From the cell containing the given text, extract its center point as [x, y] coordinate. 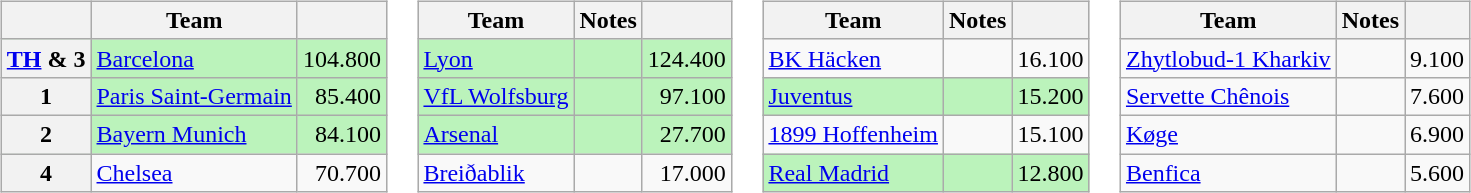
7.600 [1438, 96]
Breiðablik [496, 173]
Paris Saint-Germain [194, 96]
4 [46, 173]
85.400 [342, 96]
Zhytlobud-1 Kharkiv [1228, 58]
9.100 [1438, 58]
124.400 [686, 58]
Chelsea [194, 173]
Benfica [1228, 173]
Køge [1228, 134]
TH & 3 [46, 58]
97.100 [686, 96]
16.100 [1050, 58]
Bayern Munich [194, 134]
Servette Chênois [1228, 96]
Arsenal [496, 134]
BK Häcken [854, 58]
VfL Wolfsburg [496, 96]
Real Madrid [854, 173]
70.700 [342, 173]
17.000 [686, 173]
15.100 [1050, 134]
27.700 [686, 134]
84.100 [342, 134]
Juventus [854, 96]
Barcelona [194, 58]
1 [46, 96]
6.900 [1438, 134]
2 [46, 134]
15.200 [1050, 96]
1899 Hoffenheim [854, 134]
104.800 [342, 58]
5.600 [1438, 173]
Lyon [496, 58]
12.800 [1050, 173]
